Locate the cell with the specified text and output its (x, y) center coordinate. 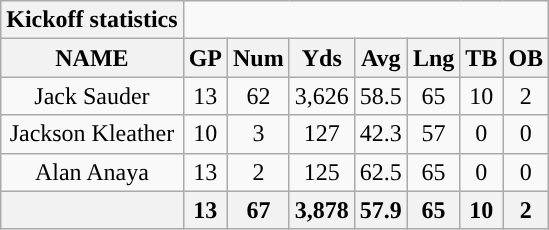
127 (322, 134)
125 (322, 172)
Jack Sauder (92, 96)
Num (259, 58)
57.9 (380, 210)
3,878 (322, 210)
Avg (380, 58)
62 (259, 96)
TB (482, 58)
Alan Anaya (92, 172)
42.3 (380, 134)
57 (433, 134)
Lng (433, 58)
Kickoff statistics (92, 20)
GP (205, 58)
NAME (92, 58)
Jackson Kleather (92, 134)
67 (259, 210)
62.5 (380, 172)
OB (526, 58)
3,626 (322, 96)
58.5 (380, 96)
3 (259, 134)
Yds (322, 58)
